Return (X, Y) of the center of cell containing provided text 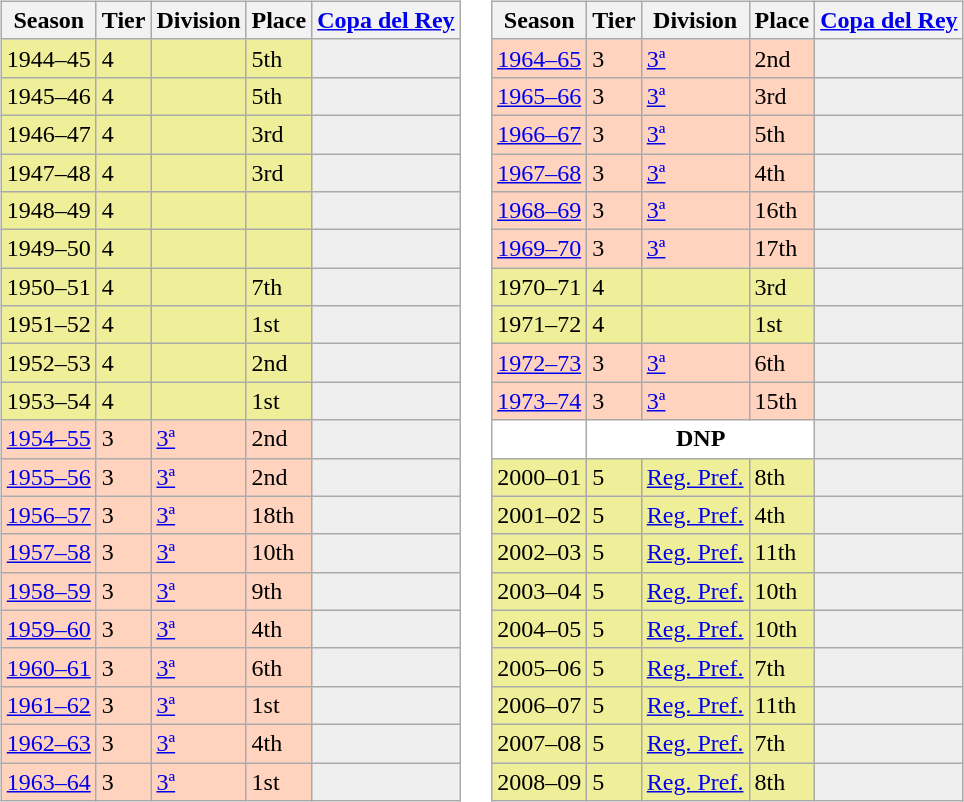
2006–07 (540, 705)
2008–09 (540, 781)
1966–67 (540, 134)
1946–47 (48, 134)
2001–02 (540, 515)
1957–58 (48, 553)
1963–64 (48, 781)
DNP (701, 439)
2000–01 (540, 477)
16th (782, 211)
1960–61 (48, 667)
1947–48 (48, 173)
18th (279, 515)
1973–74 (540, 401)
1955–56 (48, 477)
1944–45 (48, 58)
2002–03 (540, 553)
1959–60 (48, 629)
1968–69 (540, 211)
1965–66 (540, 96)
1950–51 (48, 287)
1971–72 (540, 325)
1953–54 (48, 401)
1970–71 (540, 287)
1952–53 (48, 363)
1954–55 (48, 439)
1964–65 (540, 58)
1949–50 (48, 249)
1958–59 (48, 591)
9th (279, 591)
2005–06 (540, 667)
1969–70 (540, 249)
1972–73 (540, 363)
17th (782, 249)
1945–46 (48, 96)
2004–05 (540, 629)
1951–52 (48, 325)
1961–62 (48, 705)
15th (782, 401)
1948–49 (48, 211)
1962–63 (48, 743)
2003–04 (540, 591)
2007–08 (540, 743)
1967–68 (540, 173)
1956–57 (48, 515)
